Identify which cell holds the provided text, then report its (X, Y) central coordinate. 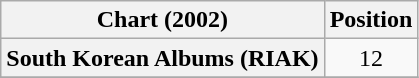
Position (371, 20)
South Korean Albums (RIAK) (162, 58)
Chart (2002) (162, 20)
12 (371, 58)
